Locate the cell with the specified text and output its [X, Y] center coordinate. 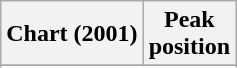
Chart (2001) [72, 34]
Peakposition [189, 34]
